From the cell containing the given text, extract its center point as (x, y) coordinate. 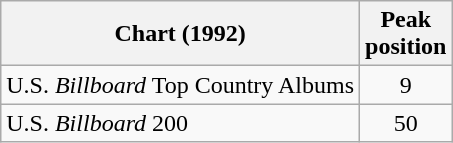
Peakposition (406, 34)
U.S. Billboard 200 (180, 123)
9 (406, 85)
U.S. Billboard Top Country Albums (180, 85)
Chart (1992) (180, 34)
50 (406, 123)
